Scan for the cell matching the given text and deliver its (x, y) coordinate at center. 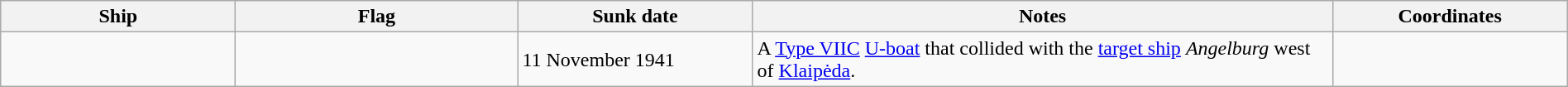
Coordinates (1450, 17)
Ship (118, 17)
11 November 1941 (635, 60)
A Type VIIC U-boat that collided with the target ship Angelburg west of Klaipėda. (1042, 60)
Sunk date (635, 17)
Notes (1042, 17)
Flag (377, 17)
